Capture the cell that displays the provided text and extract its (x, y) central coordinate. 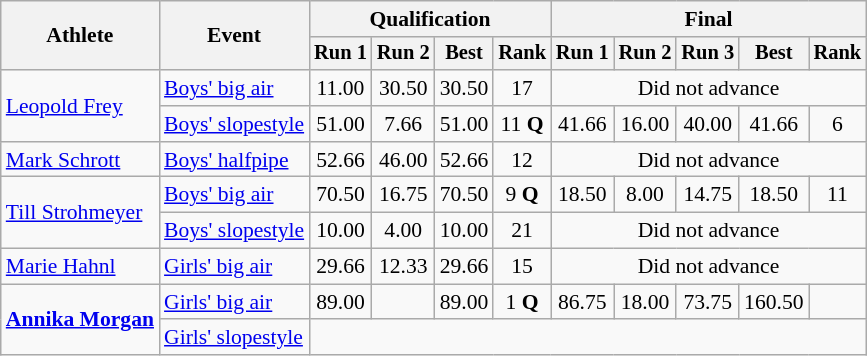
Athlete (80, 36)
Marie Hahnl (80, 267)
21 (522, 231)
18.00 (646, 302)
Annika Morgan (80, 320)
1 Q (522, 302)
160.50 (774, 302)
40.00 (708, 124)
14.75 (708, 195)
Final (708, 19)
46.00 (404, 160)
Leopold Frey (80, 106)
17 (522, 88)
Boys' halfpipe (234, 160)
Mark Schrott (80, 160)
12 (522, 160)
Girls' slopestyle (234, 338)
73.75 (708, 302)
Run 3 (708, 54)
Event (234, 36)
8.00 (646, 195)
Qualification (430, 19)
15 (522, 267)
9 Q (522, 195)
7.66 (404, 124)
12.33 (404, 267)
86.75 (582, 302)
16.00 (646, 124)
11 Q (522, 124)
11 (838, 195)
11.00 (340, 88)
4.00 (404, 231)
6 (838, 124)
16.75 (404, 195)
Till Strohmeyer (80, 212)
